Locate the cell with the specified text and output its [x, y] center coordinate. 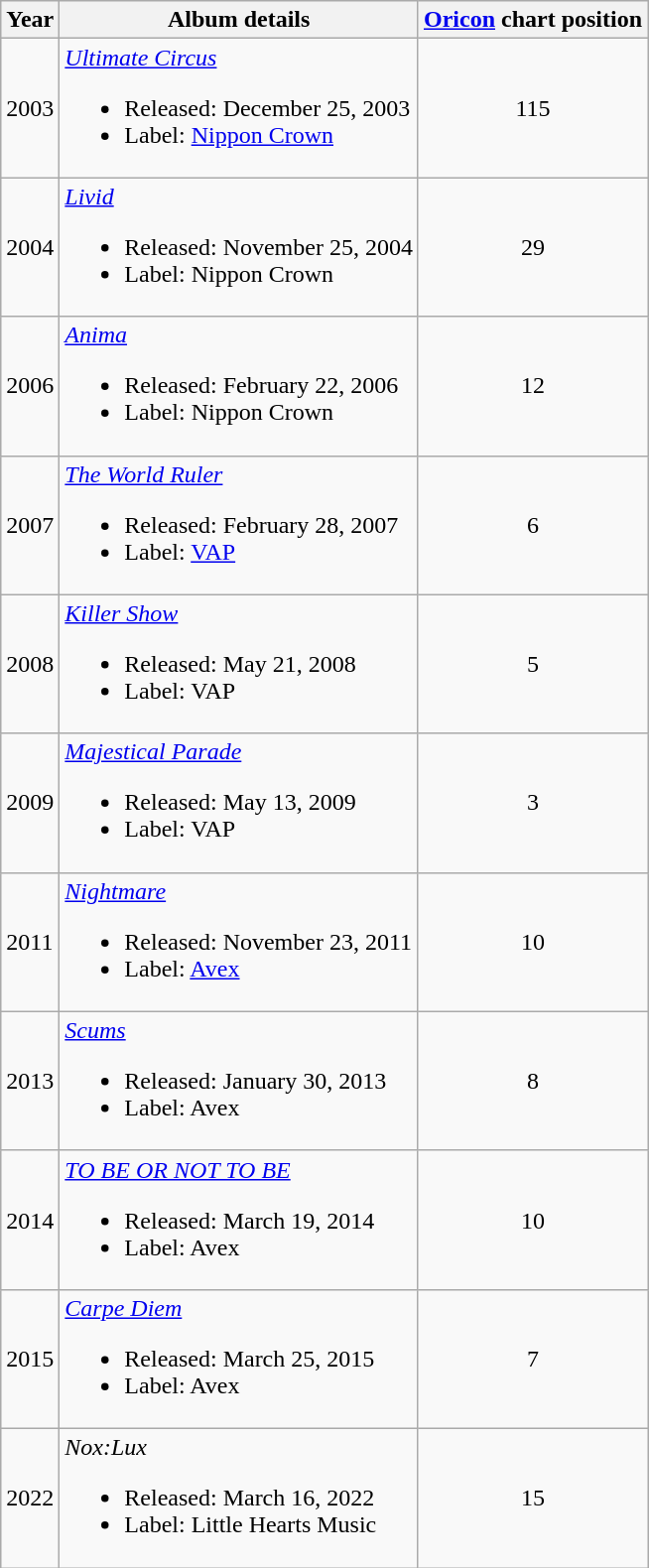
TO BE OR NOT TO BEReleased: March 19, 2014Label: Avex [239, 1220]
Majestical ParadeReleased: May 13, 2009Label: VAP [239, 803]
5 [532, 664]
2007 [30, 525]
2004 [30, 247]
LividReleased: November 25, 2004Label: Nippon Crown [239, 247]
AnimaReleased: February 22, 2006Label: Nippon Crown [239, 386]
NightmareReleased: November 23, 2011Label: Avex [239, 942]
Album details [239, 20]
7 [532, 1359]
2015 [30, 1359]
2014 [30, 1220]
ScumsReleased: January 30, 2013Label: Avex [239, 1081]
12 [532, 386]
2013 [30, 1081]
Nox:LuxReleased: March 16, 2022Label: Little Hearts Music [239, 1498]
2011 [30, 942]
2022 [30, 1498]
Oricon chart position [532, 20]
2008 [30, 664]
29 [532, 247]
8 [532, 1081]
Killer ShowReleased: May 21, 2008Label: VAP [239, 664]
Ultimate CircusReleased: December 25, 2003Label: Nippon Crown [239, 108]
2006 [30, 386]
3 [532, 803]
6 [532, 525]
115 [532, 108]
The World RulerReleased: February 28, 2007Label: VAP [239, 525]
Year [30, 20]
Carpe DiemReleased: March 25, 2015Label: Avex [239, 1359]
15 [532, 1498]
2003 [30, 108]
2009 [30, 803]
